Find where the given text appears and provide that cell's center as [X, Y] coordinate. 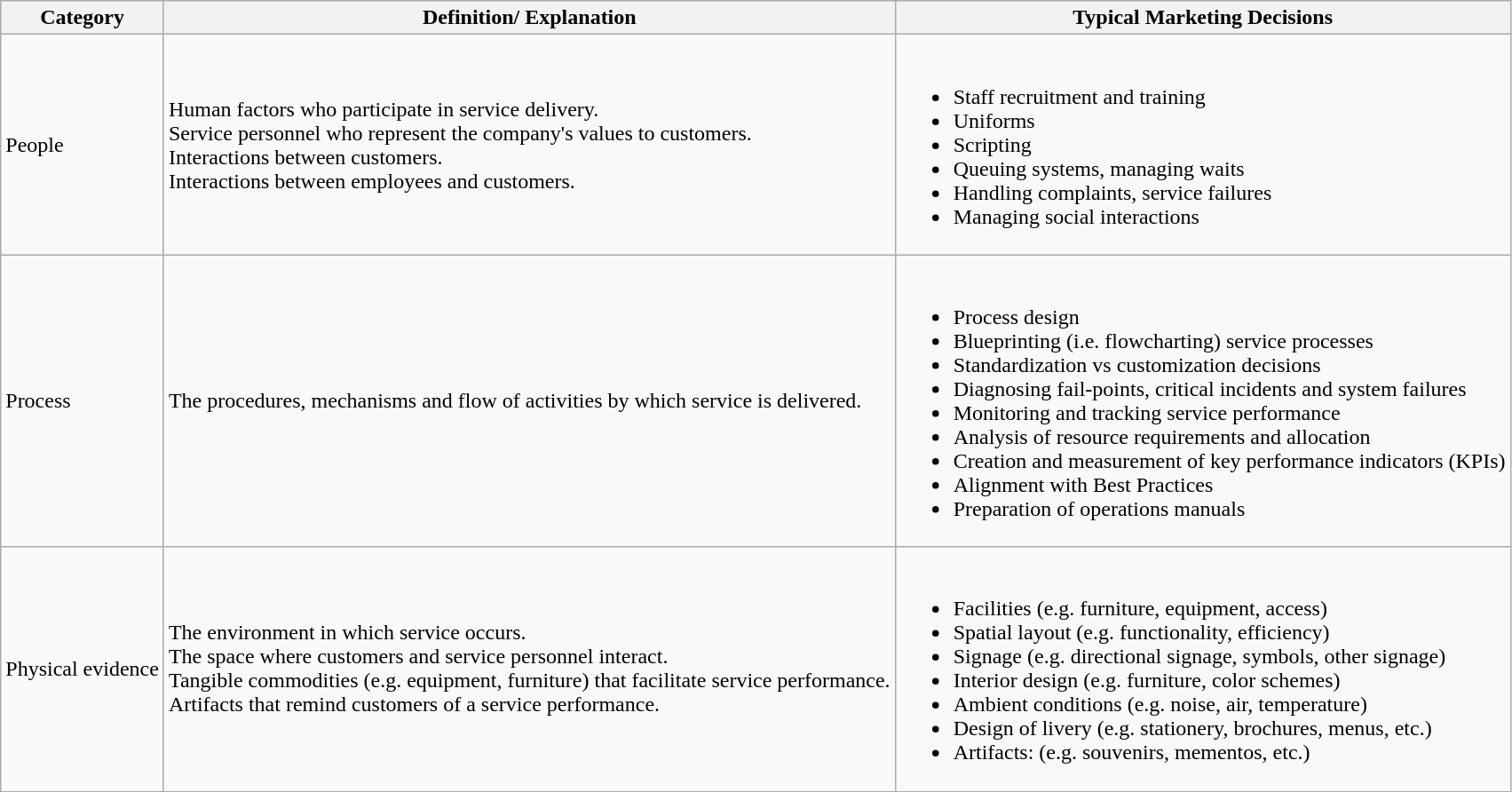
People [83, 145]
Typical Marketing Decisions [1202, 18]
Category [83, 18]
Process [83, 401]
Staff recruitment and trainingUniformsScriptingQueuing systems, managing waitsHandling complaints, service failuresManaging social interactions [1202, 145]
Definition/ Explanation [529, 18]
Physical evidence [83, 669]
The procedures, mechanisms and flow of activities by which service is delivered. [529, 401]
